Extract the [X, Y] coordinate from the center of the cell holding the provided text.  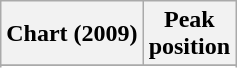
Chart (2009) [72, 34]
Peakposition [189, 34]
